Return (X, Y) of the center of cell containing provided text 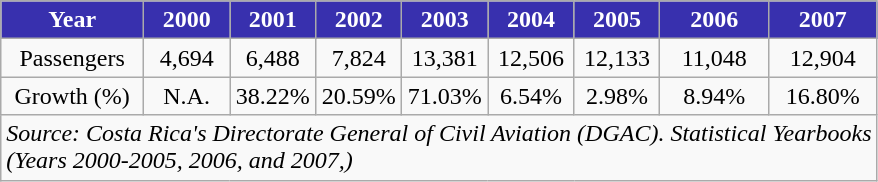
2002 (359, 20)
2.98% (617, 96)
2005 (617, 20)
Source: Costa Rica's Directorate General of Civil Aviation (DGAC). Statistical Yearbooks(Years 2000-2005, 2006, and 2007,) (439, 148)
2001 (273, 20)
13,381 (445, 58)
71.03% (445, 96)
20.59% (359, 96)
38.22% (273, 96)
2003 (445, 20)
6.54% (531, 96)
Year (72, 20)
Growth (%) (72, 96)
2000 (187, 20)
2007 (824, 20)
12,904 (824, 58)
12,133 (617, 58)
12,506 (531, 58)
N.A. (187, 96)
16.80% (824, 96)
7,824 (359, 58)
Passengers (72, 58)
4,694 (187, 58)
6,488 (273, 58)
2006 (714, 20)
11,048 (714, 58)
8.94% (714, 96)
2004 (531, 20)
